Pinpoint the cell where the given text exists, returning its (X, Y) midpoint coordinate. 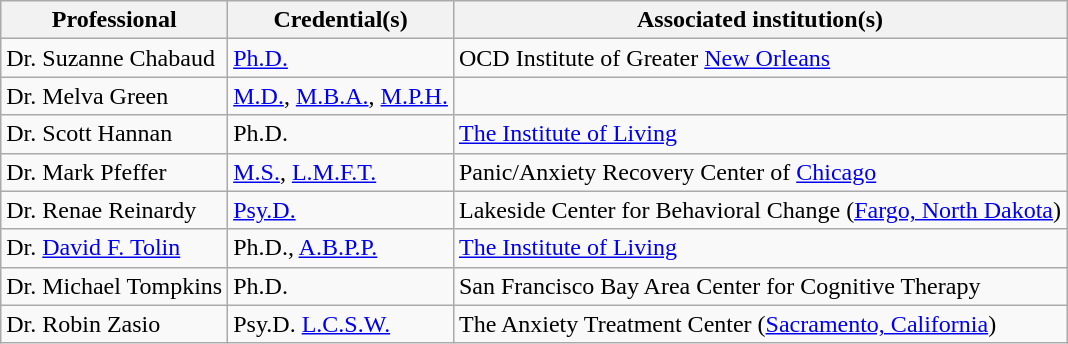
Associated institution(s) (760, 20)
Psy.D. L.C.S.W. (341, 324)
Ph.D., A.B.P.P. (341, 248)
Psy.D. (341, 210)
Dr. Mark Pfeffer (114, 172)
Dr. Michael Tompkins (114, 286)
Professional (114, 20)
The Anxiety Treatment Center (Sacramento, California) (760, 324)
Dr. Melva Green (114, 96)
Dr. Robin Zasio (114, 324)
Panic/Anxiety Recovery Center of Chicago (760, 172)
Credential(s) (341, 20)
M.D., M.B.A., M.P.H. (341, 96)
Dr. Renae Reinardy (114, 210)
OCD Institute of Greater New Orleans (760, 58)
San Francisco Bay Area Center for Cognitive Therapy (760, 286)
Dr. David F. Tolin (114, 248)
M.S., L.M.F.T. (341, 172)
Dr. Suzanne Chabaud (114, 58)
Lakeside Center for Behavioral Change (Fargo, North Dakota) (760, 210)
Dr. Scott Hannan (114, 134)
